Return (X, Y) of the center of cell containing provided text 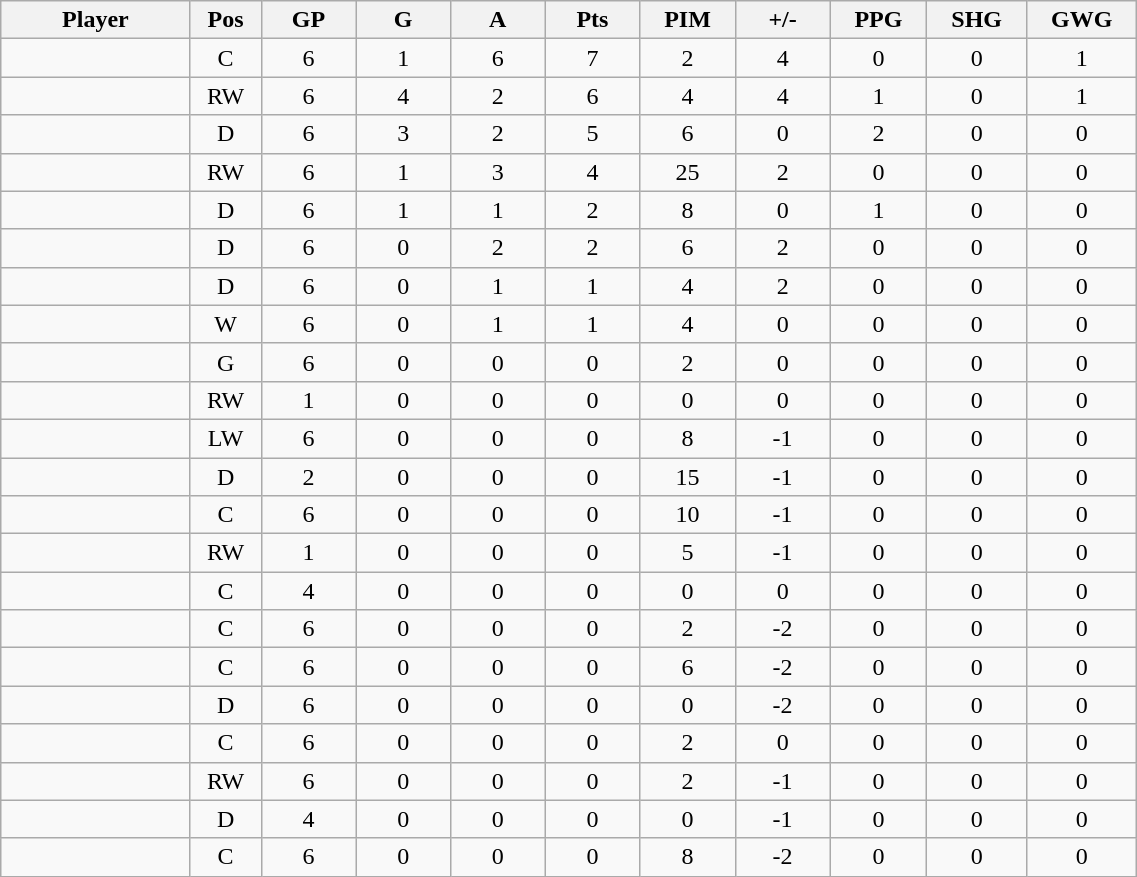
25 (688, 172)
GP (308, 20)
PIM (688, 20)
Pos (226, 20)
PPG (878, 20)
A (498, 20)
15 (688, 477)
Pts (592, 20)
10 (688, 515)
Player (96, 20)
7 (592, 58)
LW (226, 438)
GWG (1081, 20)
W (226, 324)
SHG (977, 20)
+/- (782, 20)
